Locate the cell with the specified text and output its (X, Y) center coordinate. 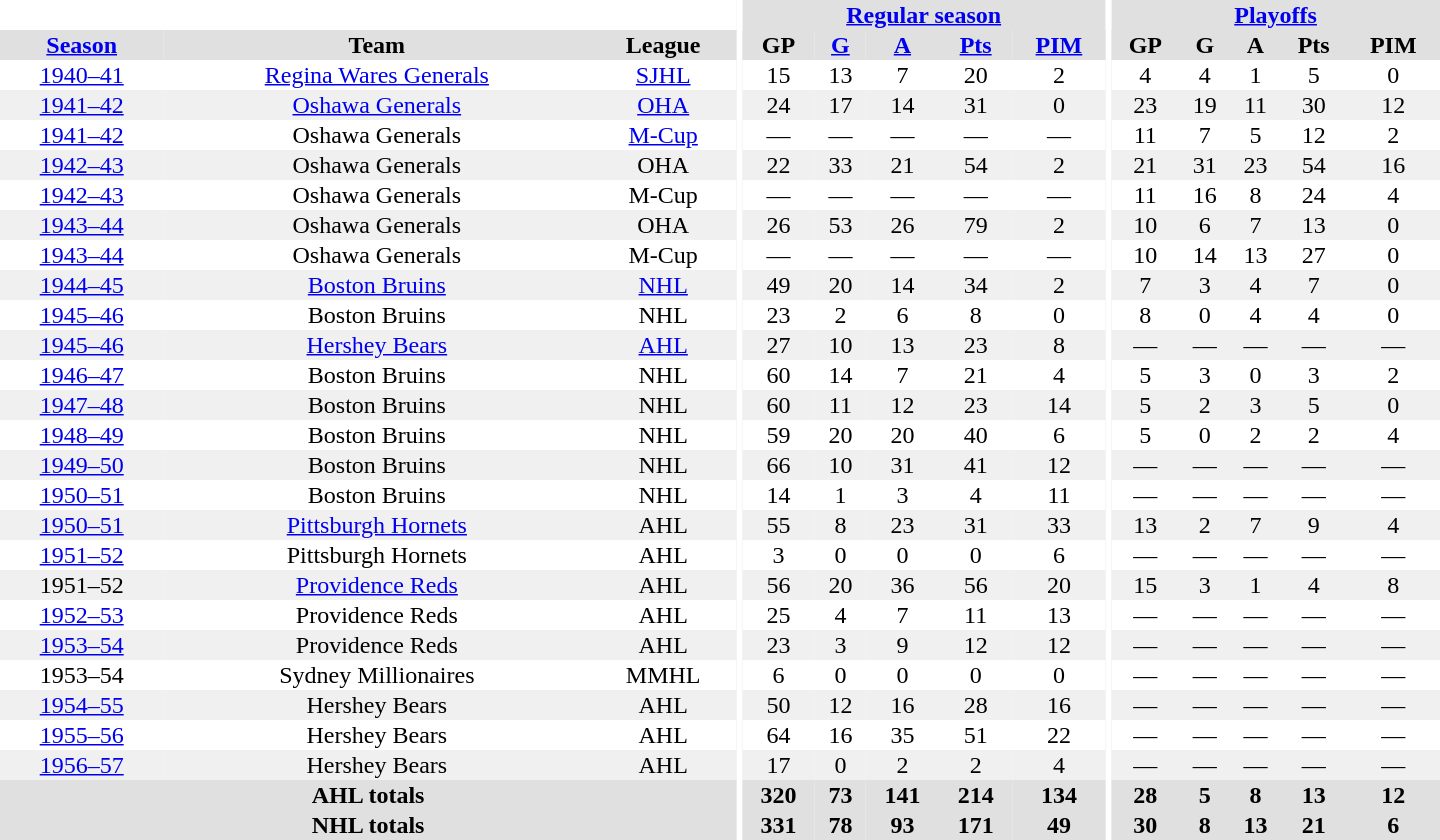
331 (778, 825)
134 (1058, 795)
25 (778, 615)
1955–56 (82, 735)
36 (902, 585)
50 (778, 705)
1952–53 (82, 615)
66 (778, 465)
Sydney Millionaires (376, 675)
214 (976, 795)
1954–55 (82, 705)
1944–45 (82, 285)
NHL totals (368, 825)
59 (778, 435)
MMHL (663, 675)
1947–48 (82, 405)
40 (976, 435)
Regina Wares Generals (376, 75)
141 (902, 795)
79 (976, 225)
SJHL (663, 75)
1948–49 (82, 435)
93 (902, 825)
64 (778, 735)
73 (840, 795)
55 (778, 525)
78 (840, 825)
35 (902, 735)
1949–50 (82, 465)
1946–47 (82, 375)
Playoffs (1276, 15)
AHL totals (368, 795)
320 (778, 795)
19 (1204, 105)
1940–41 (82, 75)
171 (976, 825)
41 (976, 465)
1956–57 (82, 765)
51 (976, 735)
Season (82, 45)
53 (840, 225)
34 (976, 285)
Regular season (924, 15)
League (663, 45)
Team (376, 45)
